Capture the cell that displays the provided text and extract its (X, Y) central coordinate. 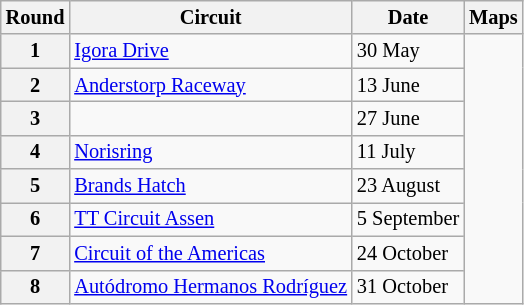
27 June (408, 118)
Circuit (210, 17)
8 (36, 287)
5 (36, 186)
31 October (408, 287)
Brands Hatch (210, 186)
Maps (493, 17)
5 September (408, 219)
6 (36, 219)
1 (36, 51)
Norisring (210, 152)
Igora Drive (210, 51)
13 June (408, 85)
4 (36, 152)
TT Circuit Assen (210, 219)
Anderstorp Raceway (210, 85)
7 (36, 253)
Circuit of the Americas (210, 253)
Date (408, 17)
30 May (408, 51)
2 (36, 85)
11 July (408, 152)
3 (36, 118)
24 October (408, 253)
Round (36, 17)
23 August (408, 186)
Autódromo Hermanos Rodríguez (210, 287)
